Locate the cell with the specified text and output its (X, Y) center coordinate. 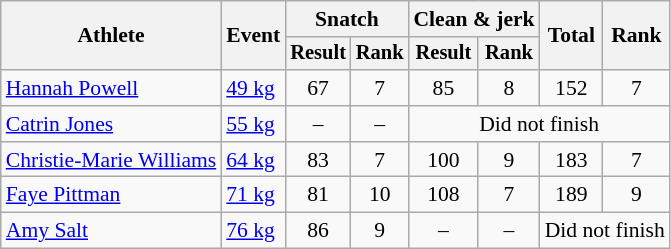
64 kg (253, 160)
8 (508, 88)
Total (572, 36)
86 (318, 231)
81 (318, 195)
71 kg (253, 195)
152 (572, 88)
10 (380, 195)
55 kg (253, 124)
Amy Salt (111, 231)
183 (572, 160)
100 (443, 160)
Hannah Powell (111, 88)
Athlete (111, 36)
85 (443, 88)
Event (253, 36)
108 (443, 195)
67 (318, 88)
Snatch (346, 19)
Christie-Marie Williams (111, 160)
Clean & jerk (474, 19)
Catrin Jones (111, 124)
83 (318, 160)
76 kg (253, 231)
49 kg (253, 88)
Faye Pittman (111, 195)
189 (572, 195)
